Extract the [x, y] coordinate from the center of the cell holding the provided text.  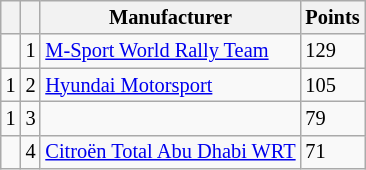
Hyundai Motorsport [170, 85]
2 [31, 85]
Manufacturer [170, 17]
Points [332, 17]
Citroën Total Abu Dhabi WRT [170, 152]
4 [31, 152]
129 [332, 51]
3 [31, 118]
71 [332, 152]
M-Sport World Rally Team [170, 51]
79 [332, 118]
105 [332, 85]
